Provide the [x, y] coordinate of the cell's center where the given text is located.  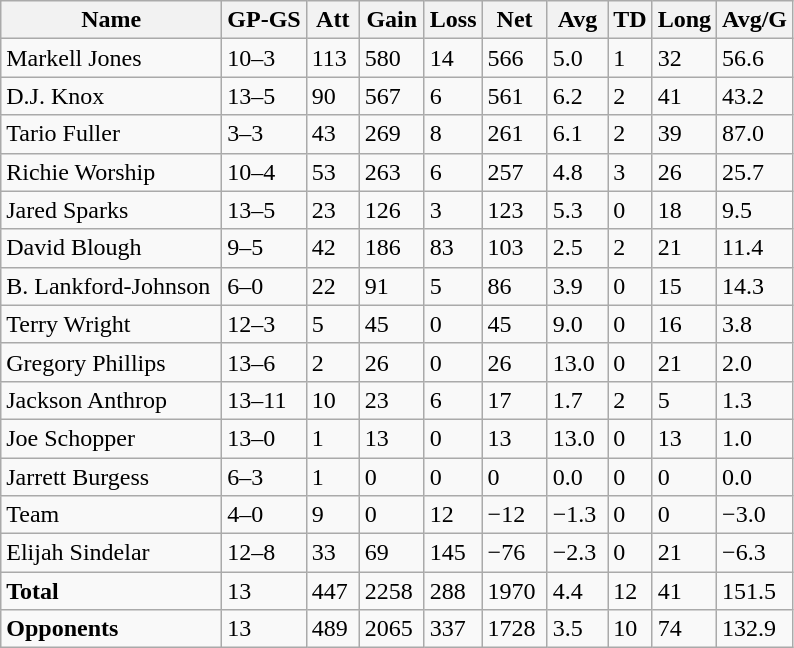
123 [514, 210]
Long [684, 20]
1.3 [755, 400]
337 [453, 629]
Att [332, 20]
1728 [514, 629]
103 [514, 248]
39 [684, 134]
17 [514, 400]
86 [514, 286]
145 [453, 553]
69 [392, 553]
−3.0 [755, 515]
6–0 [264, 286]
12–8 [264, 553]
4.4 [578, 591]
22 [332, 286]
−1.3 [578, 515]
B. Lankford-Johnson [112, 286]
6.2 [578, 96]
18 [684, 210]
Richie Worship [112, 172]
Opponents [112, 629]
Markell Jones [112, 58]
269 [392, 134]
567 [392, 96]
74 [684, 629]
4–0 [264, 515]
53 [332, 172]
D.J. Knox [112, 96]
87.0 [755, 134]
43.2 [755, 96]
Jackson Anthrop [112, 400]
Gregory Phillips [112, 362]
56.6 [755, 58]
Loss [453, 20]
288 [453, 591]
Name [112, 20]
25.7 [755, 172]
43 [332, 134]
151.5 [755, 591]
580 [392, 58]
8 [453, 134]
83 [453, 248]
4.8 [578, 172]
3.8 [755, 324]
90 [332, 96]
David Blough [112, 248]
Net [514, 20]
Avg/G [755, 20]
1.0 [755, 438]
261 [514, 134]
16 [684, 324]
3.5 [578, 629]
Tario Fuller [112, 134]
6.1 [578, 134]
GP-GS [264, 20]
Elijah Sindelar [112, 553]
42 [332, 248]
2258 [392, 591]
186 [392, 248]
489 [332, 629]
9.5 [755, 210]
9–5 [264, 248]
14.3 [755, 286]
13–6 [264, 362]
257 [514, 172]
−12 [514, 515]
126 [392, 210]
32 [684, 58]
566 [514, 58]
263 [392, 172]
10–3 [264, 58]
3.9 [578, 286]
12–3 [264, 324]
Team [112, 515]
Total [112, 591]
−6.3 [755, 553]
Joe Schopper [112, 438]
2.5 [578, 248]
10–4 [264, 172]
9.0 [578, 324]
447 [332, 591]
Gain [392, 20]
33 [332, 553]
Jarrett Burgess [112, 477]
5.0 [578, 58]
9 [332, 515]
132.9 [755, 629]
13–11 [264, 400]
113 [332, 58]
Terry Wright [112, 324]
15 [684, 286]
561 [514, 96]
2065 [392, 629]
1970 [514, 591]
−76 [514, 553]
14 [453, 58]
1.7 [578, 400]
−2.3 [578, 553]
13–0 [264, 438]
3–3 [264, 134]
TD [630, 20]
91 [392, 286]
Avg [578, 20]
6–3 [264, 477]
Jared Sparks [112, 210]
5.3 [578, 210]
2.0 [755, 362]
11.4 [755, 248]
